Locate the cell with the specified text and output its (X, Y) center coordinate. 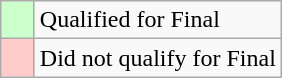
Did not qualify for Final (158, 58)
Qualified for Final (158, 20)
